Output the [X, Y] coordinate of the center of the cell containing the given text.  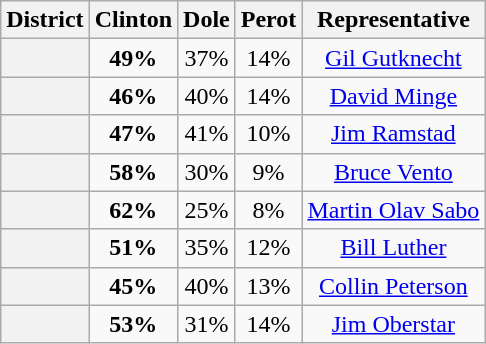
Collin Peterson [394, 286]
8% [268, 210]
10% [268, 134]
41% [207, 134]
Clinton [133, 20]
Bill Luther [394, 248]
Jim Ramstad [394, 134]
46% [133, 96]
Dole [207, 20]
David Minge [394, 96]
30% [207, 172]
47% [133, 134]
62% [133, 210]
45% [133, 286]
49% [133, 58]
Gil Gutknecht [394, 58]
District [45, 20]
31% [207, 324]
Jim Oberstar [394, 324]
58% [133, 172]
25% [207, 210]
Bruce Vento [394, 172]
51% [133, 248]
Representative [394, 20]
12% [268, 248]
13% [268, 286]
37% [207, 58]
Martin Olav Sabo [394, 210]
53% [133, 324]
9% [268, 172]
35% [207, 248]
Perot [268, 20]
